Provide the [x, y] coordinate of the cell's center where the given text is located.  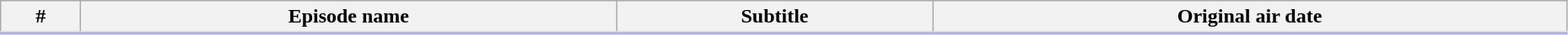
# [40, 17]
Subtitle [774, 17]
Original air date [1250, 17]
Episode name [349, 17]
